Identify which cell holds the provided text, then report its [x, y] central coordinate. 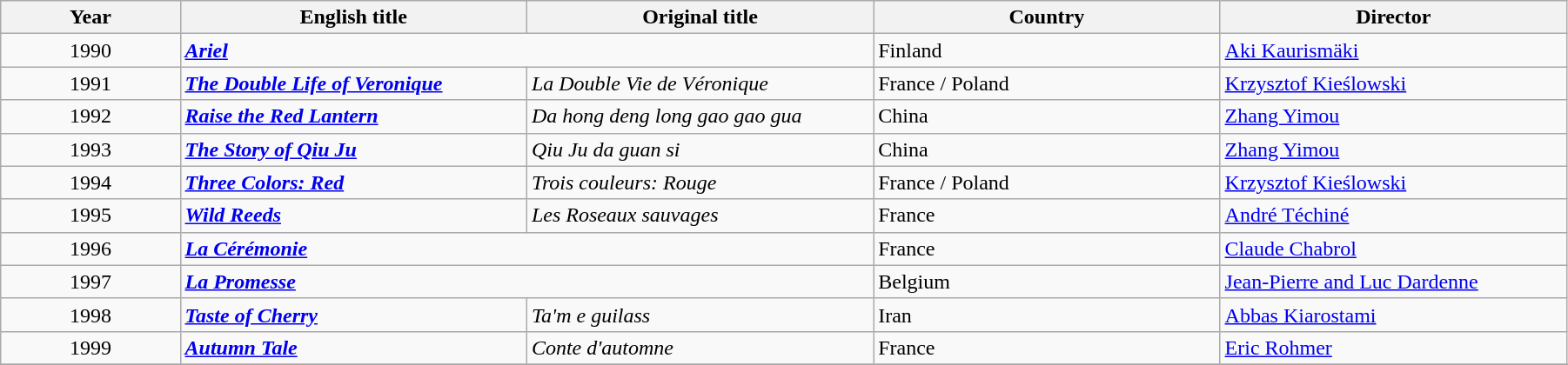
1995 [90, 216]
1992 [90, 116]
Original title [700, 17]
1996 [90, 249]
Iran [1047, 315]
1991 [90, 83]
Autumn Tale [353, 348]
1998 [90, 315]
La Promesse [527, 282]
Jean-Pierre and Luc Dardenne [1393, 282]
La Double Vie de Véronique [700, 83]
The Double Life of Veronique [353, 83]
Ariel [527, 50]
Country [1047, 17]
Finland [1047, 50]
Claude Chabrol [1393, 249]
Trois couleurs: Rouge [700, 182]
English title [353, 17]
Belgium [1047, 282]
Three Colors: Red [353, 182]
Taste of Cherry [353, 315]
La Cérémonie [527, 249]
The Story of Qiu Ju [353, 149]
Director [1393, 17]
Year [90, 17]
Eric Rohmer [1393, 348]
1993 [90, 149]
Conte d'automne [700, 348]
1999 [90, 348]
Raise the Red Lantern [353, 116]
1994 [90, 182]
Les Roseaux sauvages [700, 216]
Abbas Kiarostami [1393, 315]
1997 [90, 282]
1990 [90, 50]
Wild Reeds [353, 216]
Da hong deng long gao gao gua [700, 116]
Ta'm e guilass [700, 315]
Qiu Ju da guan si [700, 149]
Aki Kaurismäki [1393, 50]
André Téchiné [1393, 216]
